Return [X, Y] of the center of cell containing provided text 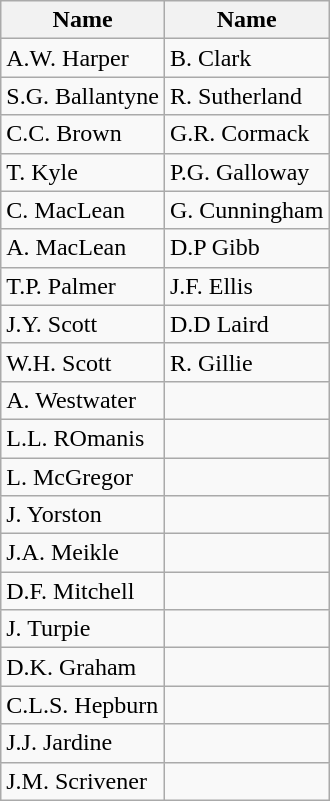
A. MacLean [83, 248]
D.D Laird [246, 324]
T. Kyle [83, 172]
J. Yorston [83, 515]
T.P. Palmer [83, 286]
J.M. Scrivener [83, 781]
J.F. Ellis [246, 286]
D.F. Mitchell [83, 591]
J.A. Meikle [83, 553]
R. Sutherland [246, 96]
J. Turpie [83, 629]
C. MacLean [83, 210]
D.P Gibb [246, 248]
W.H. Scott [83, 362]
L.L. ROmanis [83, 438]
C.L.S. Hepburn [83, 705]
J.J. Jardine [83, 743]
G. Cunningham [246, 210]
S.G. Ballantyne [83, 96]
B. Clark [246, 58]
J.Y. Scott [83, 324]
C.C. Brown [83, 134]
P.G. Galloway [246, 172]
A.W. Harper [83, 58]
D.K. Graham [83, 667]
R. Gillie [246, 362]
A. Westwater [83, 400]
G.R. Cormack [246, 134]
L. McGregor [83, 477]
